For the text-containing cell, return its midpoint in [x, y] coordinate format. 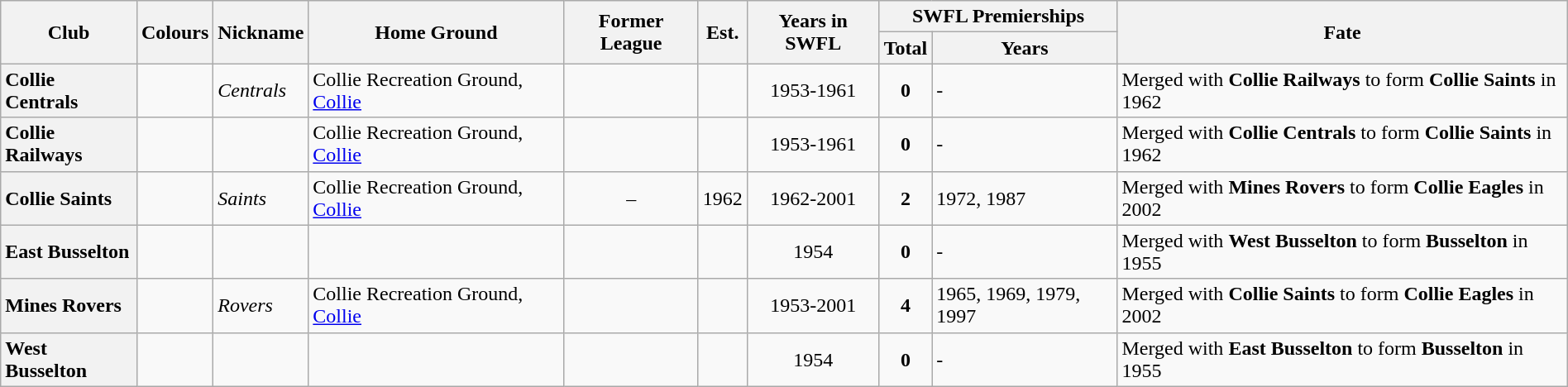
1962-2001 [813, 198]
Colours [174, 32]
Saints [261, 198]
Total [906, 48]
4 [906, 306]
Collie Railways [69, 144]
Collie Centrals [69, 91]
Years [1025, 48]
Merged with Collie Saints to form Collie Eagles in 2002 [1342, 306]
Years in SWFL [813, 32]
Merged with West Busselton to form Busselton in 1955 [1342, 251]
Collie Saints [69, 198]
2 [906, 198]
Merged with Collie Railways to form Collie Saints in 1962 [1342, 91]
Club [69, 32]
Home Ground [437, 32]
Mines Rovers [69, 306]
West Busselton [69, 359]
Nickname [261, 32]
Est. [723, 32]
– [631, 198]
East Busselton [69, 251]
SWFL Premierships [998, 17]
Fate [1342, 32]
1962 [723, 198]
Centrals [261, 91]
Merged with East Busselton to form Busselton in 1955 [1342, 359]
Merged with Collie Centrals to form Collie Saints in 1962 [1342, 144]
Merged with Mines Rovers to form Collie Eagles in 2002 [1342, 198]
1972, 1987 [1025, 198]
Former League [631, 32]
1953-2001 [813, 306]
Rovers [261, 306]
1965, 1969, 1979, 1997 [1025, 306]
